Scan for the cell matching the given text and deliver its [x, y] coordinate at center. 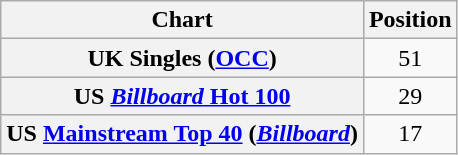
17 [410, 134]
US Billboard Hot 100 [182, 96]
Chart [182, 20]
51 [410, 58]
US Mainstream Top 40 (Billboard) [182, 134]
UK Singles (OCC) [182, 58]
29 [410, 96]
Position [410, 20]
